Locate the cell with the specified text and output its (x, y) center coordinate. 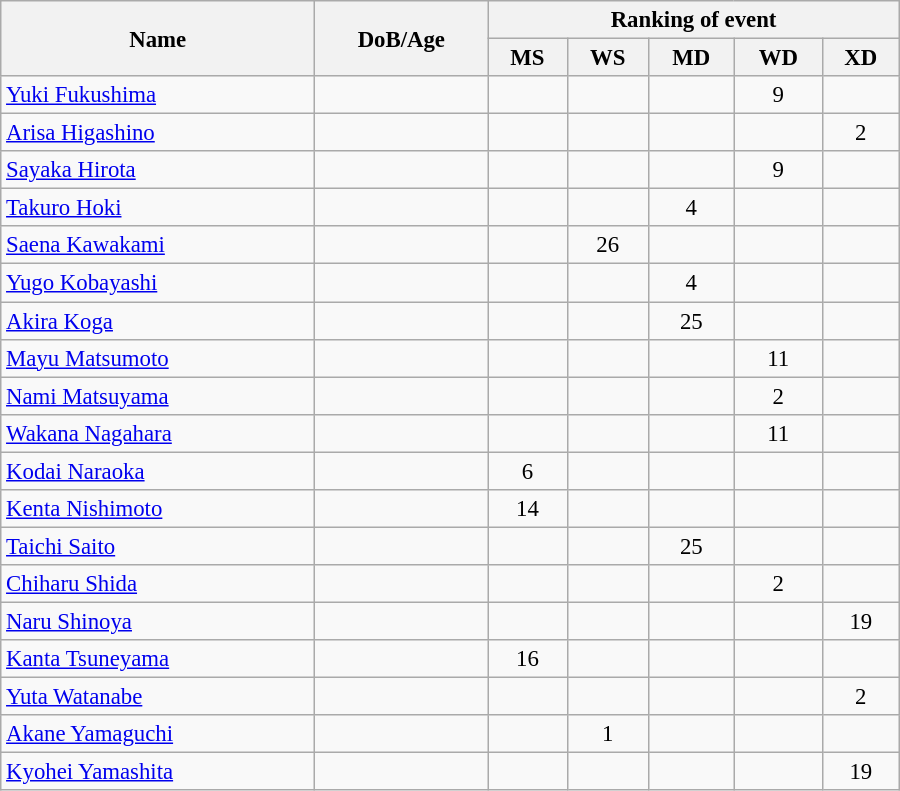
MD (691, 58)
Kodai Naraoka (158, 471)
Takuro Hoki (158, 208)
Nami Matsuyama (158, 396)
Saena Kawakami (158, 245)
Taichi Saito (158, 546)
Arisa Higashino (158, 133)
Kanta Tsuneyama (158, 659)
Naru Shinoya (158, 621)
Akira Koga (158, 321)
Akane Yamaguchi (158, 734)
DoB/Age (402, 38)
14 (528, 509)
Yuki Fukushima (158, 95)
XD (860, 58)
Mayu Matsumoto (158, 358)
Ranking of event (694, 20)
Chiharu Shida (158, 584)
6 (528, 471)
Kyohei Yamashita (158, 772)
26 (608, 245)
Sayaka Hirota (158, 170)
Yuta Watanabe (158, 697)
Yugo Kobayashi (158, 283)
Wakana Nagahara (158, 433)
Name (158, 38)
WS (608, 58)
MS (528, 58)
Kenta Nishimoto (158, 509)
16 (528, 659)
WD (778, 58)
1 (608, 734)
